Search for the cell housing the specified text and yield its (X, Y) center coordinate. 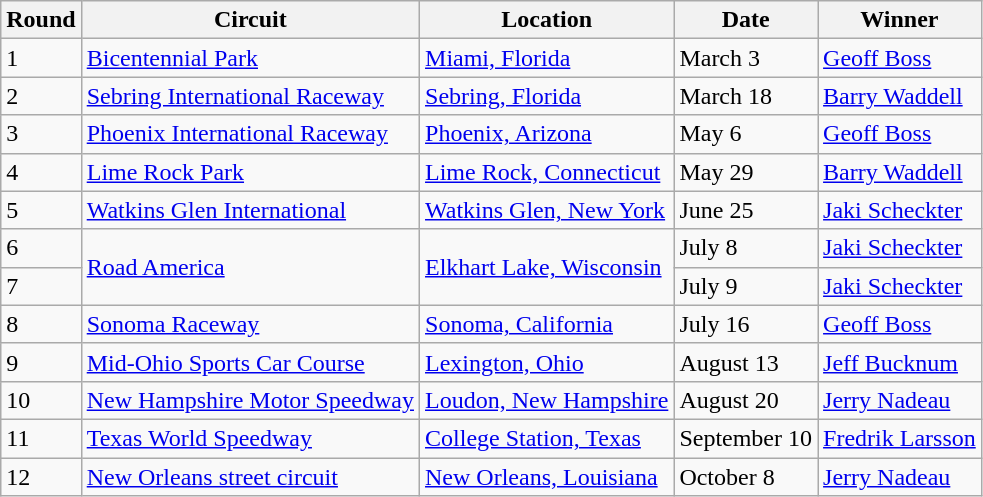
College Station, Texas (547, 438)
Winner (900, 20)
July 16 (746, 324)
Sebring, Florida (547, 96)
Mid-Ohio Sports Car Course (250, 362)
Sonoma, California (547, 324)
3 (41, 134)
12 (41, 477)
May 6 (746, 134)
Lime Rock Park (250, 172)
Road America (250, 267)
Lime Rock, Connecticut (547, 172)
Watkins Glen International (250, 210)
Elkhart Lake, Wisconsin (547, 267)
Lexington, Ohio (547, 362)
Phoenix, Arizona (547, 134)
Bicentennial Park (250, 58)
Fredrik Larsson (900, 438)
July 9 (746, 286)
Loudon, New Hampshire (547, 400)
6 (41, 248)
Miami, Florida (547, 58)
March 3 (746, 58)
4 (41, 172)
Circuit (250, 20)
September 10 (746, 438)
1 (41, 58)
June 25 (746, 210)
9 (41, 362)
Sonoma Raceway (250, 324)
New Orleans street circuit (250, 477)
Jeff Bucknum (900, 362)
2 (41, 96)
10 (41, 400)
New Orleans, Louisiana (547, 477)
August 13 (746, 362)
Texas World Speedway (250, 438)
August 20 (746, 400)
Phoenix International Raceway (250, 134)
October 8 (746, 477)
March 18 (746, 96)
Sebring International Raceway (250, 96)
11 (41, 438)
Location (547, 20)
May 29 (746, 172)
7 (41, 286)
Date (746, 20)
July 8 (746, 248)
Round (41, 20)
Watkins Glen, New York (547, 210)
New Hampshire Motor Speedway (250, 400)
8 (41, 324)
5 (41, 210)
